Determine the (x, y) coordinate at the center of the cell enclosing the given text.  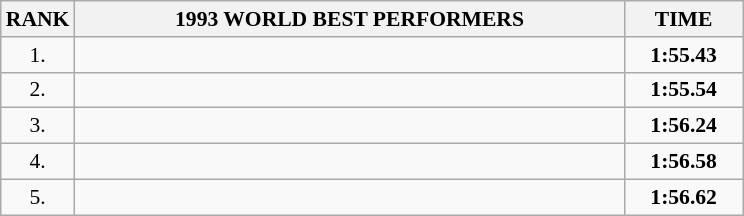
3. (38, 126)
2. (38, 90)
RANK (38, 19)
1:56.24 (684, 126)
1. (38, 55)
1:55.54 (684, 90)
4. (38, 162)
TIME (684, 19)
5. (38, 197)
1:56.62 (684, 197)
1993 WORLD BEST PERFORMERS (349, 19)
1:56.58 (684, 162)
1:55.43 (684, 55)
